Return [x, y] of the center of cell containing provided text 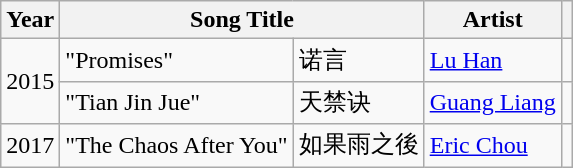
天禁诀 [358, 102]
诺言 [358, 60]
"The Chaos After You" [176, 146]
Guang Liang [492, 102]
Song Title [242, 20]
"Tian Jin Jue" [176, 102]
"Promises" [176, 60]
2017 [30, 146]
2015 [30, 82]
Artist [492, 20]
Eric Chou [492, 146]
Year [30, 20]
如果雨之後 [358, 146]
Lu Han [492, 60]
